Return [x, y] of the center of cell containing provided text 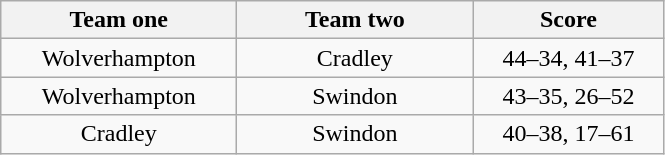
40–38, 17–61 [568, 134]
43–35, 26–52 [568, 96]
44–34, 41–37 [568, 58]
Team two [355, 20]
Team one [119, 20]
Score [568, 20]
